Locate the cell with the specified text and output its (x, y) center coordinate. 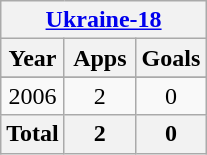
Goals (170, 58)
Total (33, 134)
Ukraine-18 (104, 20)
Apps (100, 58)
Year (33, 58)
2006 (33, 96)
